Extract the [x, y] coordinate from the center of the cell holding the provided text.  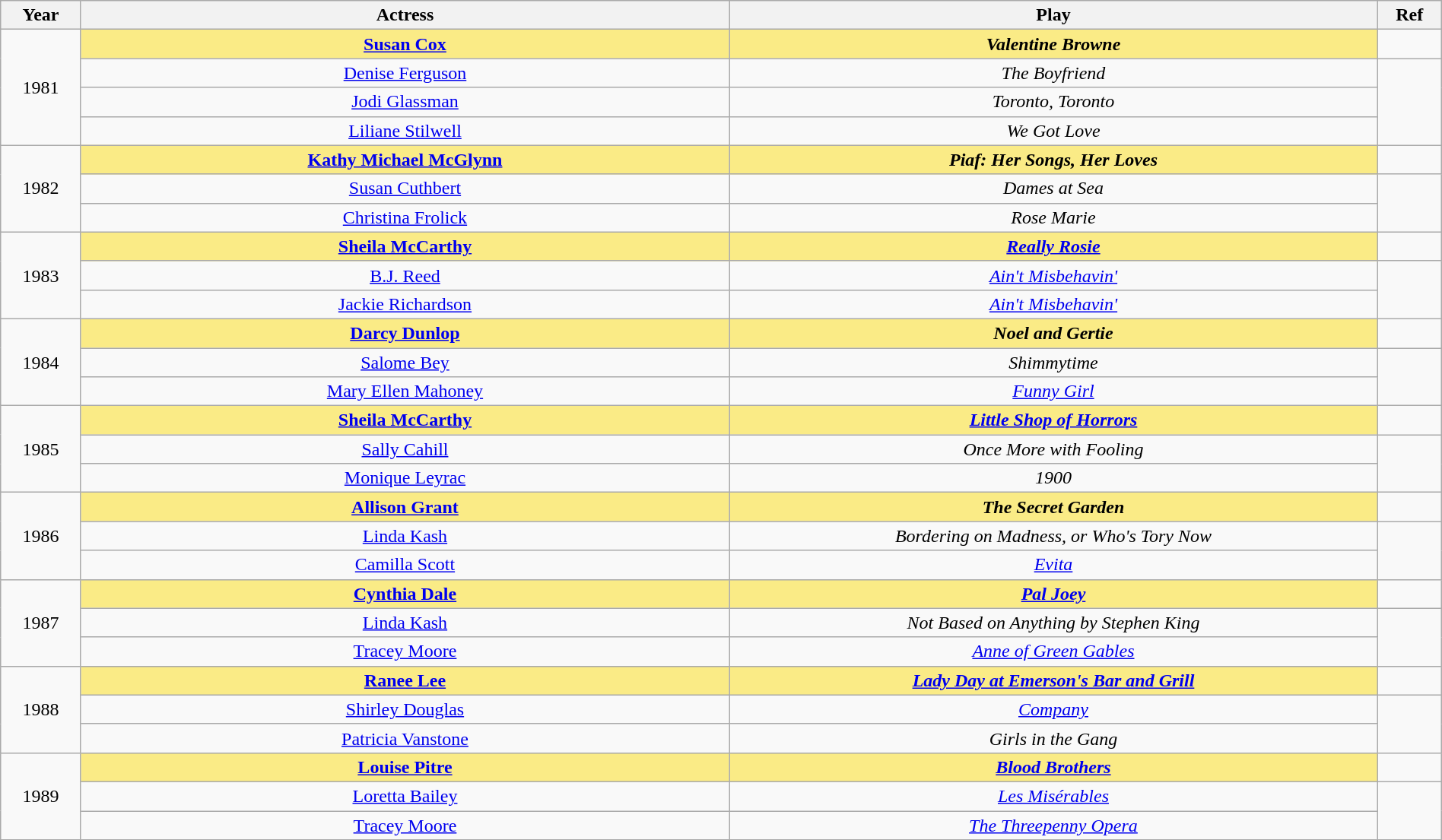
Not Based on Anything by Stephen King [1054, 623]
Funny Girl [1054, 391]
1983 [41, 275]
Allison Grant [405, 507]
Denise Ferguson [405, 73]
Blood Brothers [1054, 767]
Anne of Green Gables [1054, 651]
Jodi Glassman [405, 102]
1984 [41, 362]
Little Shop of Horrors [1054, 420]
Really Rosie [1054, 246]
Piaf: Her Songs, Her Loves [1054, 160]
Noel and Gertie [1054, 333]
1982 [41, 189]
Rose Marie [1054, 217]
Bordering on Madness, or Who's Tory Now [1054, 536]
The Threepenny Opera [1054, 825]
The Secret Garden [1054, 507]
We Got Love [1054, 131]
Cynthia Dale [405, 594]
Monique Leyrac [405, 478]
The Boyfriend [1054, 73]
1900 [1054, 478]
1981 [41, 87]
Girls in the Gang [1054, 738]
Susan Cuthbert [405, 189]
Sally Cahill [405, 449]
Liliane Stilwell [405, 131]
Valentine Browne [1054, 44]
Pal Joey [1054, 594]
1989 [41, 796]
1985 [41, 449]
B.J. Reed [405, 275]
Company [1054, 709]
Susan Cox [405, 44]
Jackie Richardson [405, 304]
1987 [41, 623]
Patricia Vanstone [405, 738]
Actress [405, 15]
Ranee Lee [405, 680]
Camilla Scott [405, 565]
1988 [41, 709]
1986 [41, 536]
Year [41, 15]
Shirley Douglas [405, 709]
Shimmytime [1054, 363]
Kathy Michael McGlynn [405, 160]
Ref [1409, 15]
Toronto, Toronto [1054, 102]
Lady Day at Emerson's Bar and Grill [1054, 680]
Salome Bey [405, 363]
Dames at Sea [1054, 189]
Darcy Dunlop [405, 333]
Once More with Fooling [1054, 449]
Play [1054, 15]
Louise Pitre [405, 767]
Loretta Bailey [405, 796]
Christina Frolick [405, 217]
Evita [1054, 565]
Les Misérables [1054, 796]
Mary Ellen Mahoney [405, 391]
